Find where the given text appears and provide that cell's center as (X, Y) coordinate. 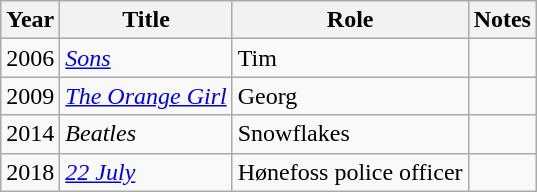
Georg (350, 96)
Notes (502, 20)
2006 (30, 58)
Hønefoss police officer (350, 172)
Snowflakes (350, 134)
2018 (30, 172)
22 July (146, 172)
2014 (30, 134)
Beatles (146, 134)
Title (146, 20)
Sons (146, 58)
Role (350, 20)
The Orange Girl (146, 96)
2009 (30, 96)
Year (30, 20)
Tim (350, 58)
